Return the (X, Y) coordinate for the center point of the cell that contains the specified text.  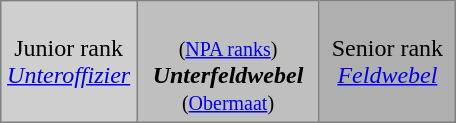
Junior rankUnteroffizier (68, 62)
Senior rankFeldwebel (388, 62)
(NPA ranks)Unterfeldwebel(Obermaat) (228, 62)
